Output the [X, Y] coordinate of the center of the cell containing the given text.  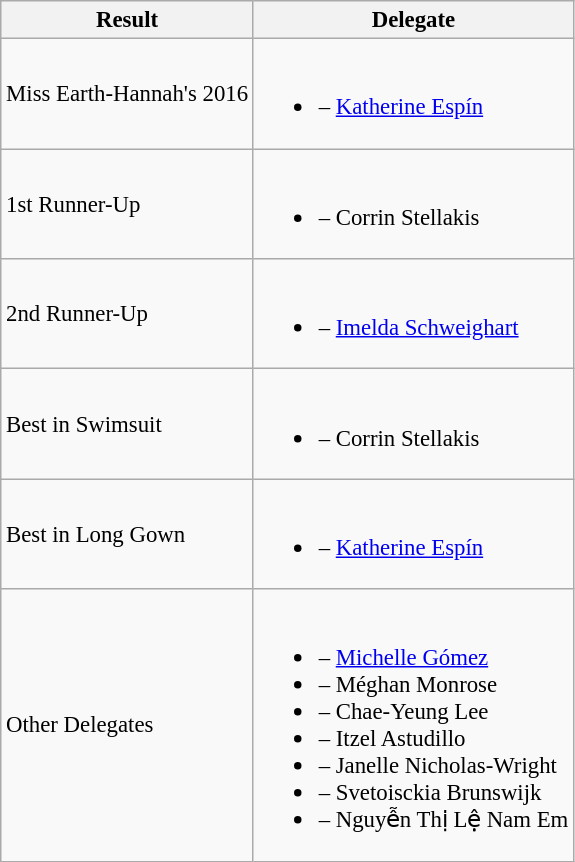
Result [128, 20]
– Imelda Schweighart [413, 314]
Other Delegates [128, 725]
2nd Runner-Up [128, 314]
Best in Swimsuit [128, 424]
– Michelle Gómez – Méghan Monrose – Chae-Yeung Lee – Itzel Astudillo – Janelle Nicholas-Wright – Svetoisckia Brunswijk – Nguyễn Thị Lệ Nam Em [413, 725]
Miss Earth-Hannah's 2016 [128, 94]
Best in Long Gown [128, 534]
1st Runner-Up [128, 204]
Delegate [413, 20]
